Capture the cell that displays the provided text and extract its [x, y] central coordinate. 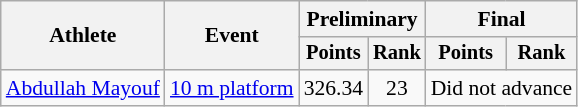
10 m platform [232, 88]
Preliminary [362, 19]
23 [397, 88]
Athlete [83, 36]
Abdullah Mayouf [83, 88]
Did not advance [502, 88]
Event [232, 36]
326.34 [334, 88]
Final [502, 19]
